Determine the (x, y) coordinate at the center of the cell enclosing the given text.  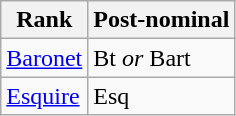
Esq (162, 96)
Rank (44, 20)
Bt or Bart (162, 58)
Post-nominal (162, 20)
Esquire (44, 96)
Baronet (44, 58)
